Provide the [X, Y] coordinate of the cell's center where the given text is located.  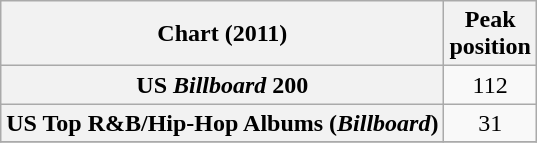
Peakposition [490, 34]
US Billboard 200 [222, 85]
US Top R&B/Hip-Hop Albums (Billboard) [222, 123]
112 [490, 85]
31 [490, 123]
Chart (2011) [222, 34]
